Output the [x, y] coordinate of the center of the cell containing the given text.  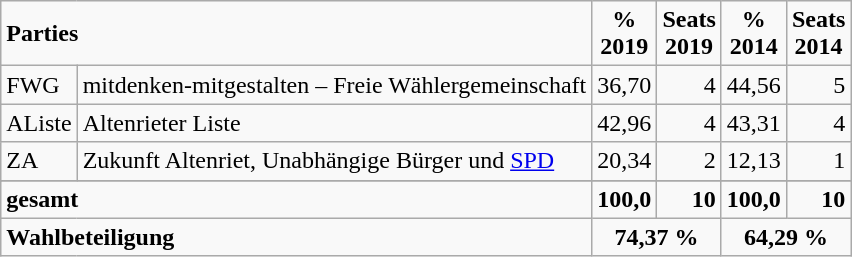
mitdenken-mitgestalten – Freie Wählergemeinschaft [334, 85]
20,34 [624, 161]
12,13 [754, 161]
%2014 [754, 34]
Zukunft Altenriet, Unabhängige Bürger und SPD [334, 161]
64,29 % [786, 237]
Altenrieter Liste [334, 123]
42,96 [624, 123]
2 [689, 161]
36,70 [624, 85]
43,31 [754, 123]
Wahlbeteiligung [296, 237]
FWG [39, 85]
ZA [39, 161]
74,37 % [656, 237]
5 [818, 85]
Parties [296, 34]
gesamt [296, 199]
AListe [39, 123]
Seats2014 [818, 34]
%2019 [624, 34]
1 [818, 161]
44,56 [754, 85]
Seats2019 [689, 34]
